Scan for the cell matching the given text and deliver its [x, y] coordinate at center. 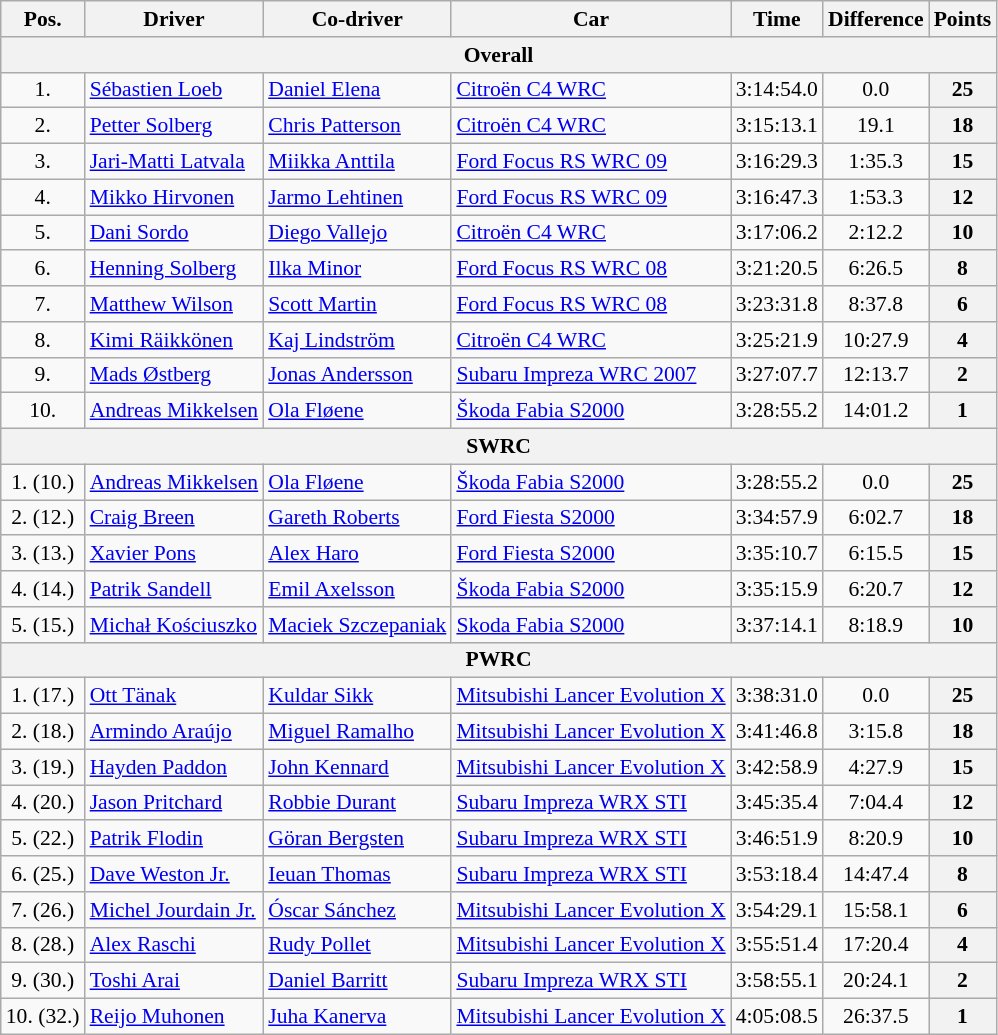
Difference [876, 19]
17:20.4 [876, 945]
Craig Breen [174, 518]
Co-driver [357, 19]
3:35:10.7 [777, 554]
Jari-Matti Latvala [174, 162]
3:55:51.4 [777, 945]
Jonas Andersson [357, 375]
Chris Patterson [357, 126]
Mads Østberg [174, 375]
7. [43, 304]
Diego Vallejo [357, 233]
3:27:07.7 [777, 375]
John Kennard [357, 767]
1. [43, 90]
3. (19.) [43, 767]
Petter Solberg [174, 126]
3:53:18.4 [777, 874]
Emil Axelsson [357, 589]
Pos. [43, 19]
3:15:13.1 [777, 126]
Time [777, 19]
6. (25.) [43, 874]
Gareth Roberts [357, 518]
Ott Tänak [174, 696]
6:20.7 [876, 589]
4. (20.) [43, 803]
Michel Jourdain Jr. [174, 910]
6. [43, 269]
Matthew Wilson [174, 304]
Hayden Paddon [174, 767]
Henning Solberg [174, 269]
3:23:31.8 [777, 304]
3:37:14.1 [777, 625]
3. (13.) [43, 554]
10. (32.) [43, 1017]
6:15.5 [876, 554]
20:24.1 [876, 981]
Juha Kanerva [357, 1017]
4:27.9 [876, 767]
Michał Kościuszko [174, 625]
4:05:08.5 [777, 1017]
Toshi Arai [174, 981]
Armindo Araújo [174, 732]
Jarmo Lehtinen [357, 197]
3:25:21.9 [777, 340]
Ilka Minor [357, 269]
Ieuan Thomas [357, 874]
3:16:47.3 [777, 197]
26:37.5 [876, 1017]
Sébastien Loeb [174, 90]
4. (14.) [43, 589]
8. (28.) [43, 945]
9. [43, 375]
Dani Sordo [174, 233]
14:47.4 [876, 874]
4. [43, 197]
Car [590, 19]
Dave Weston Jr. [174, 874]
8:20.9 [876, 839]
Göran Bergsten [357, 839]
3:54:29.1 [777, 910]
Points [963, 19]
3:38:31.0 [777, 696]
Maciek Szczepaniak [357, 625]
12:13.7 [876, 375]
Reijo Muhonen [174, 1017]
3:15.8 [876, 732]
2. [43, 126]
Óscar Sánchez [357, 910]
3. [43, 162]
Xavier Pons [174, 554]
3:42:58.9 [777, 767]
Overall [499, 55]
14:01.2 [876, 411]
5. [43, 233]
19.1 [876, 126]
8:37.8 [876, 304]
1:53.3 [876, 197]
Mikko Hirvonen [174, 197]
PWRC [499, 660]
3:14:54.0 [777, 90]
3:35:15.9 [777, 589]
SWRC [499, 447]
8. [43, 340]
Rudy Pollet [357, 945]
Patrik Flodin [174, 839]
6:26.5 [876, 269]
3:41:46.8 [777, 732]
10. [43, 411]
Daniel Elena [357, 90]
Scott Martin [357, 304]
9. (30.) [43, 981]
1. (10.) [43, 482]
2. (18.) [43, 732]
15:58.1 [876, 910]
Alex Haro [357, 554]
5. (15.) [43, 625]
3:16:29.3 [777, 162]
7. (26.) [43, 910]
Kimi Räikkönen [174, 340]
3:17:06.2 [777, 233]
1. (17.) [43, 696]
Miikka Anttila [357, 162]
3:46:51.9 [777, 839]
Patrik Sandell [174, 589]
Alex Raschi [174, 945]
Driver [174, 19]
Kuldar Sikk [357, 696]
Robbie Durant [357, 803]
1:35.3 [876, 162]
5. (22.) [43, 839]
Jason Pritchard [174, 803]
6:02.7 [876, 518]
Daniel Barritt [357, 981]
3:58:55.1 [777, 981]
3:34:57.9 [777, 518]
2:12.2 [876, 233]
Miguel Ramalho [357, 732]
3:45:35.4 [777, 803]
Kaj Lindström [357, 340]
2. (12.) [43, 518]
Skoda Fabia S2000 [590, 625]
3:21:20.5 [777, 269]
7:04.4 [876, 803]
10:27.9 [876, 340]
Subaru Impreza WRC 2007 [590, 375]
8:18.9 [876, 625]
